From the cell containing the given text, extract its center point as [x, y] coordinate. 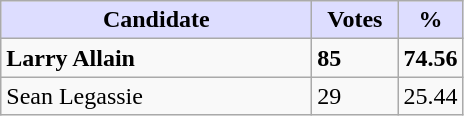
Larry Allain [156, 58]
% [430, 20]
Votes [355, 20]
25.44 [430, 96]
85 [355, 58]
29 [355, 96]
Sean Legassie [156, 96]
Candidate [156, 20]
74.56 [430, 58]
